Return the [X, Y] coordinate for the center point of the cell that contains the specified text.  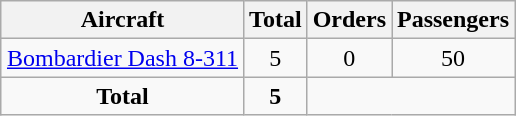
Aircraft [122, 20]
Bombardier Dash 8-311 [122, 58]
Orders [349, 20]
50 [454, 58]
0 [349, 58]
Passengers [454, 20]
